Capture the cell that displays the provided text and extract its [X, Y] central coordinate. 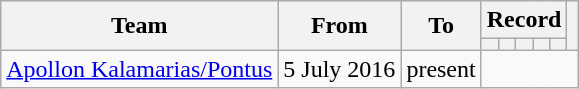
Team [140, 26]
5 July 2016 [340, 69]
To [441, 26]
Apollon Kalamarias/Pontus [140, 69]
Record [524, 20]
From [340, 26]
present [441, 69]
